Capture the cell that displays the provided text and extract its (X, Y) central coordinate. 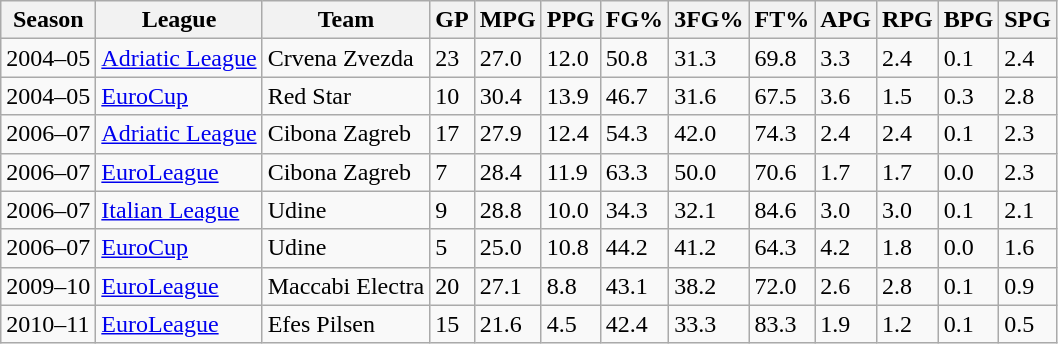
11.9 (570, 172)
21.6 (508, 324)
Efes Pilsen (346, 324)
44.2 (634, 248)
3.6 (846, 96)
17 (452, 134)
4.2 (846, 248)
APG (846, 20)
74.3 (782, 134)
BPG (968, 20)
27.1 (508, 286)
20 (452, 286)
8.8 (570, 286)
34.3 (634, 210)
33.3 (709, 324)
Maccabi Electra (346, 286)
83.3 (782, 324)
1.8 (908, 248)
SPG (1028, 20)
Crvena Zvezda (346, 58)
27.0 (508, 58)
28.4 (508, 172)
50.0 (709, 172)
7 (452, 172)
Italian League (179, 210)
2.1 (1028, 210)
70.6 (782, 172)
0.5 (1028, 324)
72.0 (782, 286)
1.6 (1028, 248)
5 (452, 248)
3.3 (846, 58)
64.3 (782, 248)
12.0 (570, 58)
43.1 (634, 286)
63.3 (634, 172)
0.9 (1028, 286)
1.9 (846, 324)
2009–10 (48, 286)
23 (452, 58)
RPG (908, 20)
46.7 (634, 96)
15 (452, 324)
13.9 (570, 96)
2.6 (846, 286)
31.6 (709, 96)
1.2 (908, 324)
2010–11 (48, 324)
84.6 (782, 210)
Season (48, 20)
38.2 (709, 286)
GP (452, 20)
42.4 (634, 324)
41.2 (709, 248)
28.8 (508, 210)
0.3 (968, 96)
MPG (508, 20)
12.4 (570, 134)
67.5 (782, 96)
Red Star (346, 96)
54.3 (634, 134)
League (179, 20)
31.3 (709, 58)
25.0 (508, 248)
9 (452, 210)
Team (346, 20)
69.8 (782, 58)
10.8 (570, 248)
4.5 (570, 324)
42.0 (709, 134)
32.1 (709, 210)
10 (452, 96)
PPG (570, 20)
1.5 (908, 96)
FT% (782, 20)
3FG% (709, 20)
50.8 (634, 58)
10.0 (570, 210)
FG% (634, 20)
30.4 (508, 96)
27.9 (508, 134)
